Identify which cell holds the provided text, then report its [X, Y] central coordinate. 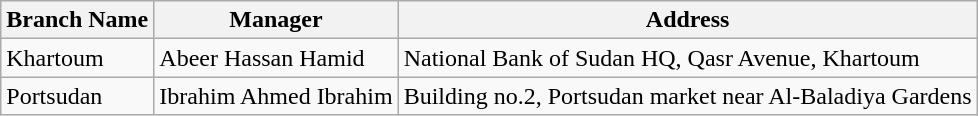
Manager [276, 20]
Building no.2, Portsudan market near Al-Baladiya Gardens [688, 96]
Khartoum [78, 58]
Ibrahim Ahmed Ibrahim [276, 96]
Address [688, 20]
Abeer Hassan Hamid [276, 58]
National Bank of Sudan HQ, Qasr Avenue, Khartoum [688, 58]
Portsudan [78, 96]
Branch Name [78, 20]
